Locate the cell with the specified text and output its [X, Y] center coordinate. 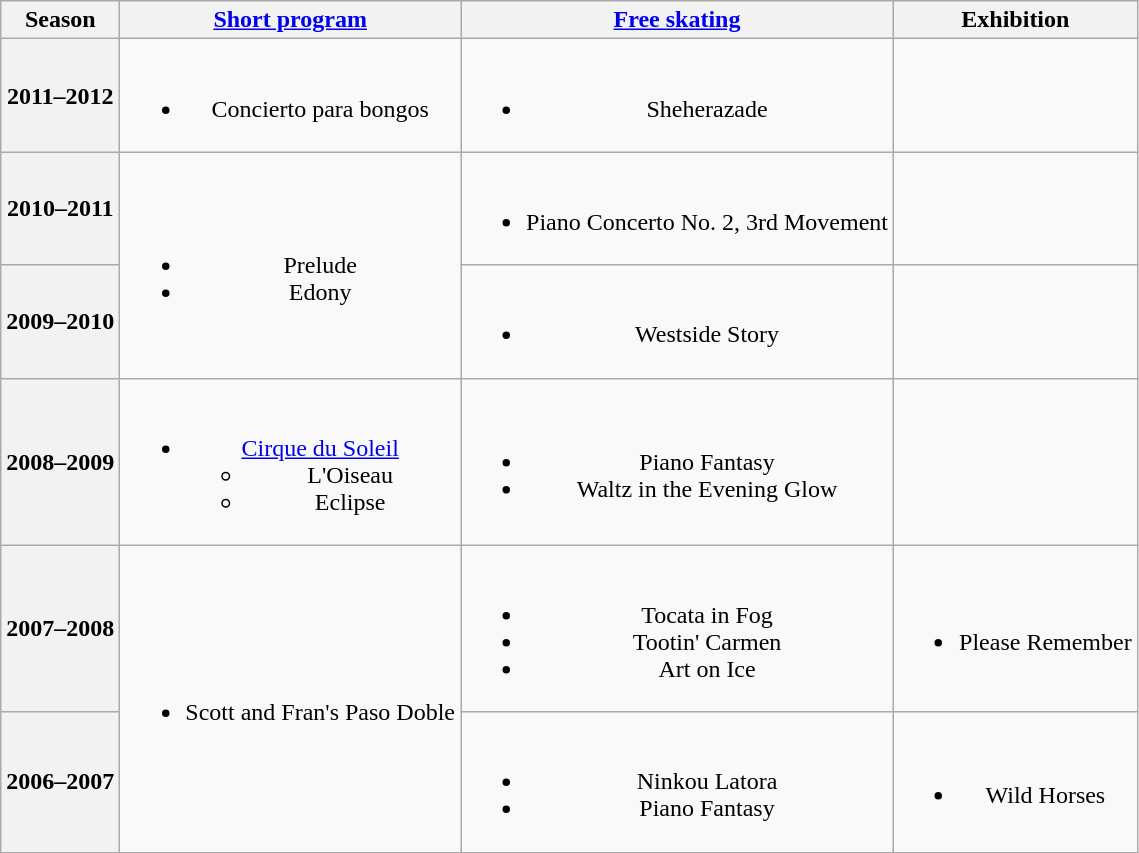
Piano Fantasy Waltz in the Evening Glow [678, 462]
Westside Story [678, 322]
2011–2012 [60, 96]
Exhibition [1016, 20]
2006–2007 [60, 782]
Concierto para bongos [290, 96]
Please Remember [1016, 628]
Free skating [678, 20]
Ninkou Latora Piano Fantasy [678, 782]
2009–2010 [60, 322]
2007–2008 [60, 628]
Sheherazade [678, 96]
Scott and Fran's Paso Doble [290, 698]
Short program [290, 20]
Tocata in Fog Tootin' Carmen Art on Ice [678, 628]
Cirque du Soleil L'OiseauEclipse [290, 462]
Prelude Edony [290, 265]
2010–2011 [60, 208]
Piano Concerto No. 2, 3rd Movement [678, 208]
Season [60, 20]
Wild Horses [1016, 782]
2008–2009 [60, 462]
